From the cell containing the given text, extract its center point as (X, Y) coordinate. 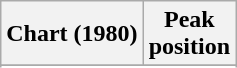
Chart (1980) (72, 34)
Peakposition (189, 34)
